Provide the [x, y] coordinate of the cell's center where the given text is located.  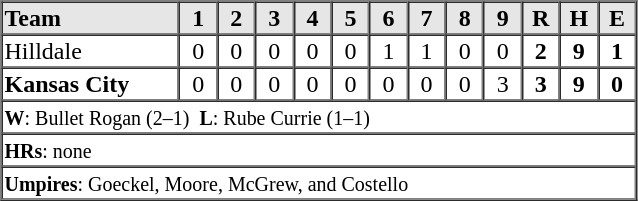
R [541, 18]
Hilldale [91, 50]
8 [465, 18]
Kansas City [91, 84]
6 [388, 18]
W: Bullet Rogan (2–1) L: Rube Currie (1–1) [319, 116]
7 [427, 18]
HRs: none [319, 150]
4 [312, 18]
Umpires: Goeckel, Moore, McGrew, and Costello [319, 182]
H [579, 18]
Team [91, 18]
5 [350, 18]
E [617, 18]
